Capture the cell that displays the provided text and extract its (X, Y) central coordinate. 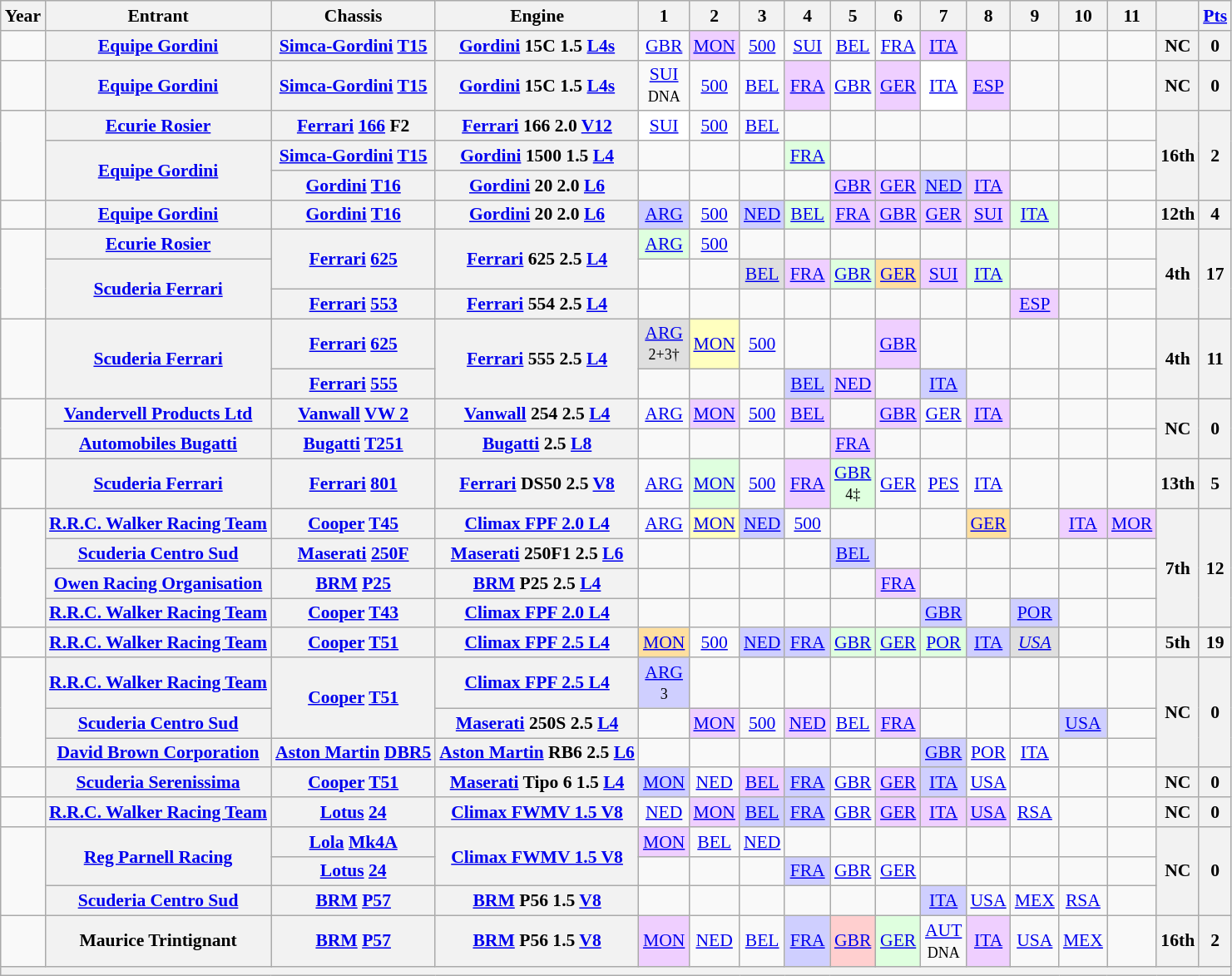
Ferrari 166 2.0 V12 (537, 126)
10 (1083, 16)
MOR (1131, 524)
1 (664, 16)
Gordini 1500 1.5 L4 (537, 156)
Ferrari 625 2.5 L4 (537, 260)
Ferrari 553 (353, 304)
Aston Martin RB6 2.5 L6 (537, 753)
BRM P25 (353, 583)
BRM P25 2.5 L4 (537, 583)
Ferrari 555 2.5 L4 (537, 359)
Ferrari DS50 2.5 V8 (537, 484)
David Brown Corporation (158, 753)
5th (1178, 643)
Ferrari 166 F2 (353, 126)
17 (1215, 275)
Reg Parnell Racing (158, 857)
6 (898, 16)
3 (762, 16)
Vanwall VW 2 (353, 414)
19 (1215, 643)
7 (943, 16)
12 (1215, 568)
Ferrari 801 (353, 484)
Cooper T45 (353, 524)
Ferrari 555 (353, 384)
Bugatti 2.5 L8 (537, 443)
ARG3 (664, 682)
Automobiles Bugatti (158, 443)
Vandervell Products Ltd (158, 414)
SUIDNA (664, 85)
AUTDNA (943, 942)
Maserati 250S 2.5 L4 (537, 723)
9 (1035, 16)
Year (23, 16)
Engine (537, 16)
GBR4‡ (853, 484)
Aston Martin DBR5 (353, 753)
Ferrari 554 2.5 L4 (537, 304)
Maserati 250F1 2.5 L6 (537, 554)
13th (1178, 484)
Scuderia Serenissima (158, 783)
Pts (1215, 16)
PES (943, 484)
Maserati 250F (353, 554)
Bugatti T251 (353, 443)
Vanwall 254 2.5 L4 (537, 414)
Maurice Trintignant (158, 942)
Chassis (353, 16)
8 (988, 16)
12th (1178, 215)
Cooper T43 (353, 613)
Maserati Tipo 6 1.5 L4 (537, 783)
7th (1178, 568)
Owen Racing Organisation (158, 583)
Lola Mk4A (353, 842)
Entrant (158, 16)
ARG2+3† (664, 344)
